Output the [X, Y] coordinate of the center of the cell containing the given text.  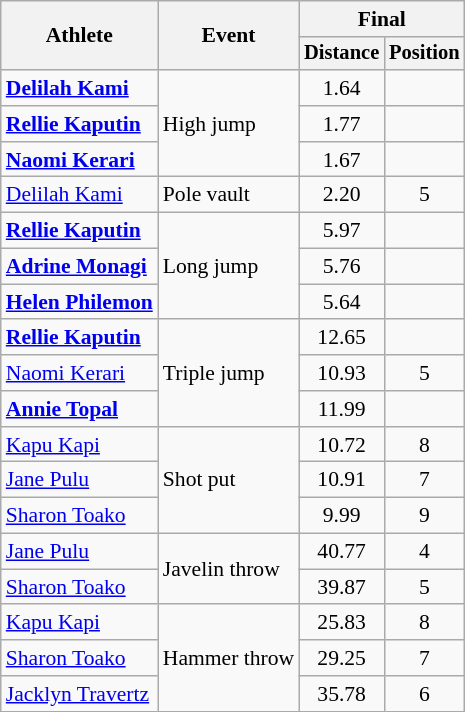
Pole vault [228, 195]
39.87 [342, 587]
11.99 [342, 409]
1.67 [342, 160]
6 [424, 694]
2.20 [342, 195]
Distance [342, 54]
40.77 [342, 552]
10.72 [342, 445]
Annie Topal [80, 409]
5.97 [342, 231]
Hammer throw [228, 658]
25.83 [342, 623]
10.91 [342, 480]
9.99 [342, 516]
9 [424, 516]
Jacklyn Travertz [80, 694]
Triple jump [228, 374]
High jump [228, 124]
Final [382, 19]
29.25 [342, 658]
Adrine Monagi [80, 267]
Position [424, 54]
4 [424, 552]
5.64 [342, 302]
12.65 [342, 338]
10.93 [342, 373]
Event [228, 36]
Long jump [228, 266]
35.78 [342, 694]
1.64 [342, 88]
Shot put [228, 480]
5.76 [342, 267]
Helen Philemon [80, 302]
Javelin throw [228, 570]
1.77 [342, 124]
Athlete [80, 36]
